Detect which cell encompasses the target text, then output its (X, Y) center coordinate. 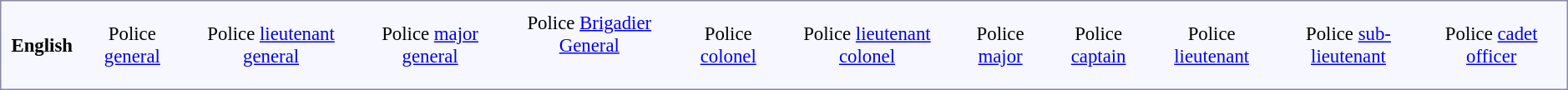
Police lieutenant colonel (867, 45)
Police colonel (728, 45)
Police sub-lieutenant (1348, 45)
Police cadet officer (1491, 45)
Police Brigadier General (589, 45)
Police major (1000, 45)
Police major general (430, 45)
Police lieutenant general (271, 45)
Police captain (1099, 45)
English (42, 45)
Police general (132, 45)
Police lieutenant (1212, 45)
